Search for the cell housing the specified text and yield its [x, y] center coordinate. 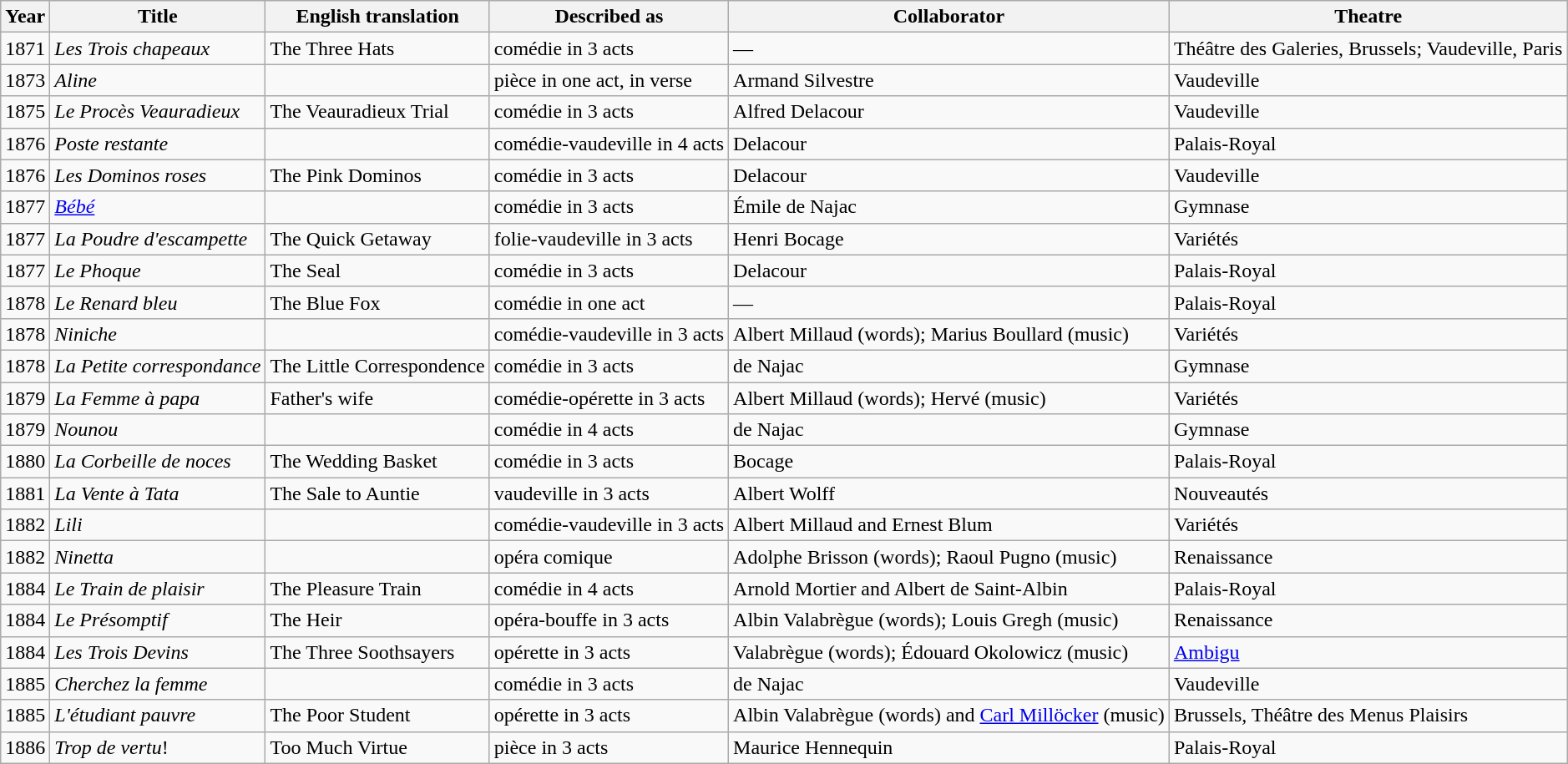
Maurice Hennequin [949, 747]
Le Phoque [158, 271]
Nouveautés [1368, 493]
comédie-opérette in 3 acts [609, 398]
Henri Bocage [949, 239]
Adolphe Brisson (words); Raoul Pugno (music) [949, 557]
Le Présomptif [158, 620]
1880 [25, 462]
La Vente à Tata [158, 493]
Le Procès Veauradieux [158, 112]
Arnold Mortier and Albert de Saint-Albin [949, 589]
L'étudiant pauvre [158, 716]
vaudeville in 3 acts [609, 493]
Cherchez la femme [158, 684]
Bébé [158, 207]
Ninetta [158, 557]
Les Trois chapeaux [158, 48]
Trop de vertu! [158, 747]
Lili [158, 525]
Theatre [1368, 17]
Albert Millaud and Ernest Blum [949, 525]
Théâtre des Galeries, Brussels; Vaudeville, Paris [1368, 48]
Described as [609, 17]
folie-vaudeville in 3 acts [609, 239]
The Pink Dominos [377, 175]
The Three Hats [377, 48]
Albert Millaud (words); Hervé (music) [949, 398]
Brussels, Théâtre des Menus Plaisirs [1368, 716]
Les Dominos roses [158, 175]
The Poor Student [377, 716]
Le Renard bleu [158, 302]
Albert Wolff [949, 493]
Year [25, 17]
The Veauradieux Trial [377, 112]
Les Trois Devins [158, 652]
Collaborator [949, 17]
Albin Valabrègue (words); Louis Gregh (music) [949, 620]
Albin Valabrègue (words) and Carl Millöcker (music) [949, 716]
Too Much Virtue [377, 747]
1871 [25, 48]
Nounou [158, 430]
The Little Correspondence [377, 366]
The Pleasure Train [377, 589]
pièce in 3 acts [609, 747]
The Seal [377, 271]
Émile de Najac [949, 207]
The Blue Fox [377, 302]
pièce in one act, in verse [609, 80]
1886 [25, 747]
The Quick Getaway [377, 239]
Valabrègue (words); Édouard Okolowicz (music) [949, 652]
La Petite correspondance [158, 366]
Title [158, 17]
Aline [158, 80]
Poste restante [158, 144]
Father's wife [377, 398]
1873 [25, 80]
Niniche [158, 334]
Le Train de plaisir [158, 589]
1881 [25, 493]
comédie in one act [609, 302]
The Three Soothsayers [377, 652]
The Wedding Basket [377, 462]
The Sale to Auntie [377, 493]
La Poudre d'escampette [158, 239]
Armand Silvestre [949, 80]
opéra-bouffe in 3 acts [609, 620]
The Heir [377, 620]
La Femme à papa [158, 398]
1875 [25, 112]
comédie-vaudeville in 4 acts [609, 144]
Ambigu [1368, 652]
Bocage [949, 462]
English translation [377, 17]
Albert Millaud (words); Marius Boullard (music) [949, 334]
Alfred Delacour [949, 112]
opéra comique [609, 557]
La Corbeille de noces [158, 462]
